Locate the cell with the specified text and output its [x, y] center coordinate. 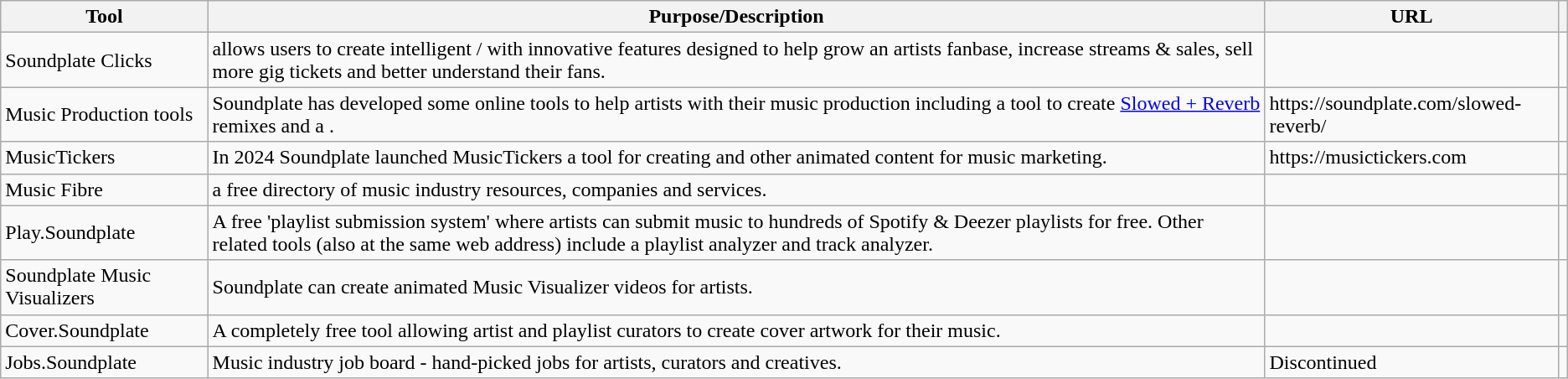
Music industry job board - hand-picked jobs for artists, curators and creatives. [736, 362]
Soundplate can create animated Music Visualizer videos for artists. [736, 287]
Soundplate has developed some online tools to help artists with their music production including a tool to create Slowed + Reverb remixes and a . [736, 114]
Soundplate Music Visualizers [104, 287]
Tool [104, 17]
Discontinued [1411, 362]
Soundplate Clicks [104, 60]
Music Production tools [104, 114]
a free directory of music industry resources, companies and services. [736, 189]
URL [1411, 17]
Music Fibre [104, 189]
Play.Soundplate [104, 233]
Cover.Soundplate [104, 330]
MusicTickers [104, 158]
Jobs.Soundplate [104, 362]
In 2024 Soundplate launched MusicTickers a tool for creating and other animated content for music marketing. [736, 158]
A completely free tool allowing artist and playlist curators to create cover artwork for their music. [736, 330]
https://musictickers.com [1411, 158]
https://soundplate.com/slowed-reverb/ [1411, 114]
Purpose/Description [736, 17]
